Identify which cell holds the provided text, then report its (x, y) central coordinate. 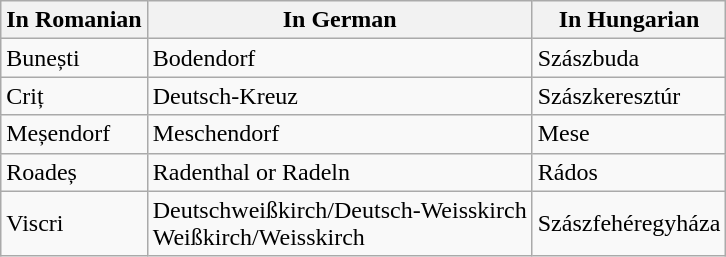
Radenthal or Radeln (340, 172)
Szászfehéregyháza (629, 224)
Deutsch-Kreuz (340, 96)
Bodendorf (340, 58)
In Hungarian (629, 20)
In Romanian (74, 20)
Criț (74, 96)
Rádos (629, 172)
In German (340, 20)
Deutschweißkirch/Deutsch-WeisskirchWeißkirch/Weisskirch (340, 224)
Mese (629, 134)
Meșendorf (74, 134)
Szászkeresztúr (629, 96)
Bunești (74, 58)
Roadeș (74, 172)
Meschendorf (340, 134)
Szászbuda (629, 58)
Viscri (74, 224)
